Pinpoint the cell where the given text exists, returning its [x, y] midpoint coordinate. 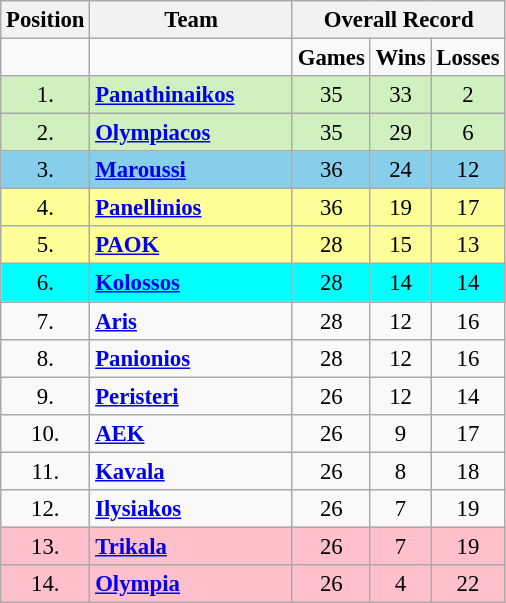
Panellinios [192, 208]
Ilysiakos [192, 509]
PAOK [192, 245]
Games [331, 58]
5. [46, 245]
24 [400, 170]
Wins [400, 58]
6. [46, 283]
Maroussi [192, 170]
4 [400, 584]
Olympiacos [192, 133]
13. [46, 546]
29 [400, 133]
Kavala [192, 471]
Panathinaikos [192, 95]
33 [400, 95]
1. [46, 95]
Panionios [192, 358]
7. [46, 321]
10. [46, 433]
2. [46, 133]
Team [192, 20]
2 [468, 95]
15 [400, 245]
14. [46, 584]
Trikala [192, 546]
11. [46, 471]
Olympia [192, 584]
3. [46, 170]
13 [468, 245]
6 [468, 133]
4. [46, 208]
12. [46, 509]
22 [468, 584]
8. [46, 358]
Kolossos [192, 283]
8 [400, 471]
Position [46, 20]
9 [400, 433]
Overall Record [398, 20]
Losses [468, 58]
18 [468, 471]
9. [46, 396]
Aris [192, 321]
AEK [192, 433]
Peristeri [192, 396]
